From the cell containing the given text, extract its center point as (x, y) coordinate. 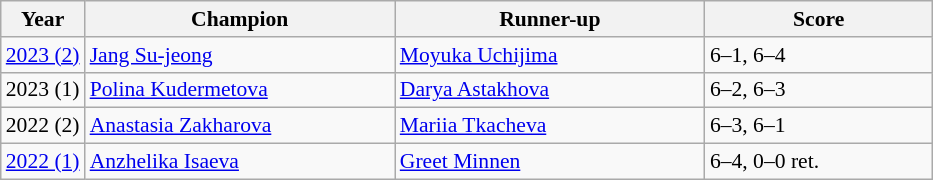
Anzhelika Isaeva (240, 162)
2022 (1) (43, 162)
6–4, 0–0 ret. (819, 162)
Darya Astakhova (550, 90)
2023 (2) (43, 55)
Jang Su-jeong (240, 55)
6–1, 6–4 (819, 55)
2022 (2) (43, 126)
Greet Minnen (550, 162)
Runner-up (550, 19)
Moyuka Uchijima (550, 55)
2023 (1) (43, 90)
Champion (240, 19)
Polina Kudermetova (240, 90)
6–3, 6–1 (819, 126)
Mariia Tkacheva (550, 126)
Score (819, 19)
Year (43, 19)
6–2, 6–3 (819, 90)
Anastasia Zakharova (240, 126)
